Capture the cell that displays the provided text and extract its (x, y) central coordinate. 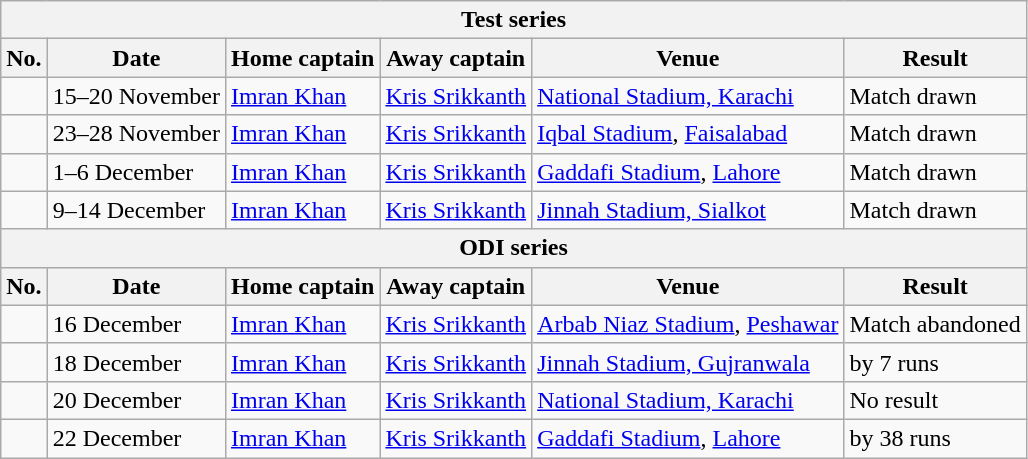
20 December (136, 400)
15–20 November (136, 96)
9–14 December (136, 210)
23–28 November (136, 134)
Iqbal Stadium, Faisalabad (688, 134)
18 December (136, 362)
Jinnah Stadium, Sialkot (688, 210)
Test series (514, 20)
Arbab Niaz Stadium, Peshawar (688, 324)
ODI series (514, 248)
1–6 December (136, 172)
Jinnah Stadium, Gujranwala (688, 362)
by 38 runs (935, 438)
16 December (136, 324)
22 December (136, 438)
by 7 runs (935, 362)
No result (935, 400)
Match abandoned (935, 324)
